Return [X, Y] of the center of cell containing provided text 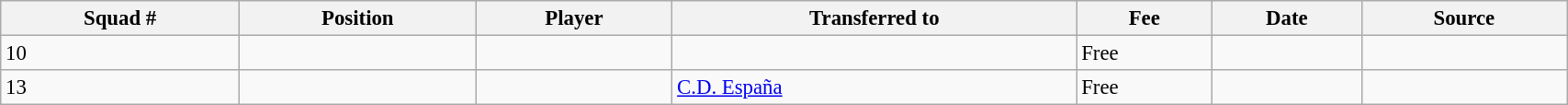
Player [574, 18]
Fee [1145, 18]
Position [357, 18]
13 [120, 87]
Date [1287, 18]
C.D. España [874, 87]
Transferred to [874, 18]
10 [120, 53]
Squad # [120, 18]
Source [1464, 18]
